Identify which cell holds the provided text, then report its (x, y) central coordinate. 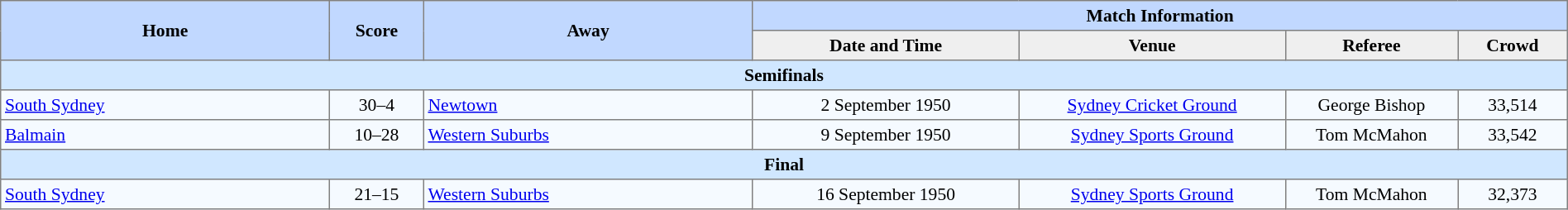
Referee (1371, 45)
Match Information (1159, 16)
16 September 1950 (886, 194)
30–4 (377, 105)
21–15 (377, 194)
2 September 1950 (886, 105)
9 September 1950 (886, 135)
Venue (1152, 45)
Crowd (1513, 45)
10–28 (377, 135)
Final (784, 165)
George Bishop (1371, 105)
Score (377, 31)
32,373 (1513, 194)
Home (165, 31)
Date and Time (886, 45)
Sydney Cricket Ground (1152, 105)
Balmain (165, 135)
Newtown (588, 105)
33,542 (1513, 135)
Semifinals (784, 75)
33,514 (1513, 105)
Away (588, 31)
